For the text-containing cell, return its midpoint in (X, Y) coordinate format. 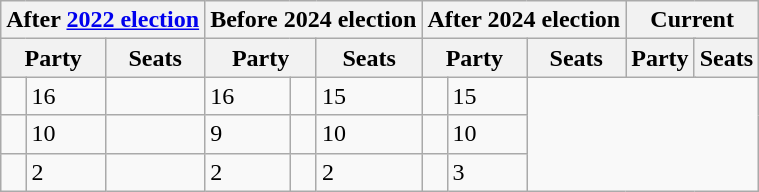
3 (487, 172)
After 2024 election (524, 20)
Current (692, 20)
Before 2024 election (314, 20)
After 2022 election (103, 20)
9 (248, 134)
